Output the [X, Y] coordinate of the center of the cell containing the given text.  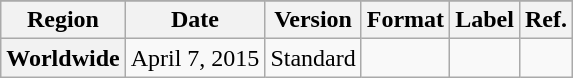
Region [63, 20]
Ref. [546, 20]
Label [485, 20]
Format [405, 20]
Date [195, 20]
Worldwide [63, 58]
April 7, 2015 [195, 58]
Version [313, 20]
Standard [313, 58]
